Detect which cell encompasses the target text, then output its [X, Y] center coordinate. 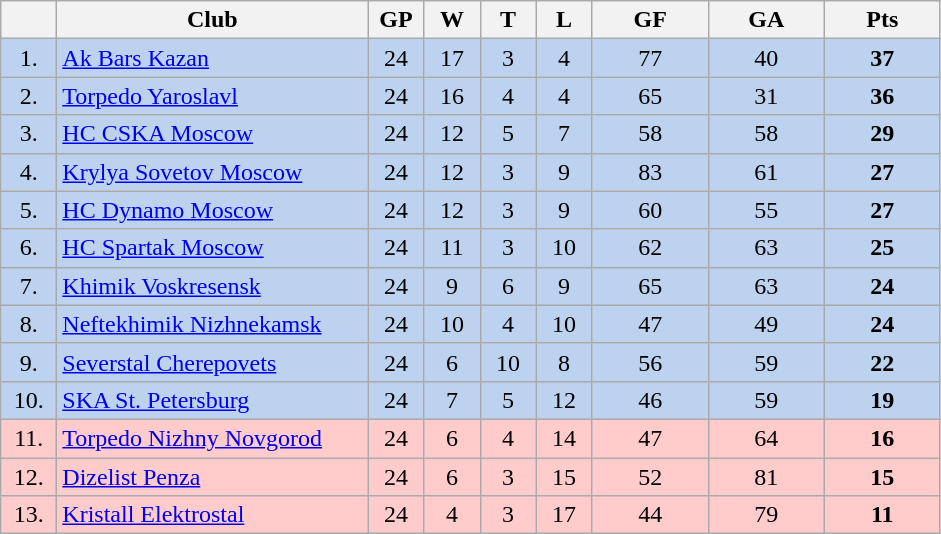
49 [766, 324]
61 [766, 172]
Dizelist Penza [212, 477]
37 [882, 58]
7. [29, 286]
44 [650, 515]
11. [29, 438]
Torpedo Nizhny Novgorod [212, 438]
6. [29, 248]
40 [766, 58]
56 [650, 362]
1. [29, 58]
T [508, 20]
8. [29, 324]
64 [766, 438]
2. [29, 96]
HC Dynamo Moscow [212, 210]
8 [564, 362]
9. [29, 362]
Neftekhimik Nizhnekamsk [212, 324]
10. [29, 400]
Ak Bars Kazan [212, 58]
Severstal Cherepovets [212, 362]
22 [882, 362]
52 [650, 477]
Pts [882, 20]
SKA St. Petersburg [212, 400]
3. [29, 134]
L [564, 20]
5. [29, 210]
Torpedo Yaroslavl [212, 96]
36 [882, 96]
HC Spartak Moscow [212, 248]
13. [29, 515]
25 [882, 248]
79 [766, 515]
W [452, 20]
14 [564, 438]
55 [766, 210]
Kristall Elektrostal [212, 515]
HC CSKA Moscow [212, 134]
46 [650, 400]
Club [212, 20]
4. [29, 172]
77 [650, 58]
GP [396, 20]
Krylya Sovetov Moscow [212, 172]
Khimik Voskresensk [212, 286]
GA [766, 20]
62 [650, 248]
19 [882, 400]
GF [650, 20]
81 [766, 477]
29 [882, 134]
31 [766, 96]
83 [650, 172]
12. [29, 477]
60 [650, 210]
